Search for the cell housing the specified text and yield its (x, y) center coordinate. 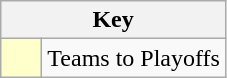
Teams to Playoffs (134, 58)
Key (114, 20)
